From the cell containing the given text, extract its center point as [x, y] coordinate. 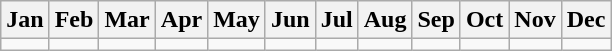
Apr [181, 20]
Aug [385, 20]
Sep [436, 20]
Nov [535, 20]
Feb [74, 20]
Jan [25, 20]
Mar [127, 20]
Jun [290, 20]
Jul [336, 20]
Oct [484, 20]
May [237, 20]
Dec [586, 20]
